Return (X, Y) of the center of cell containing provided text 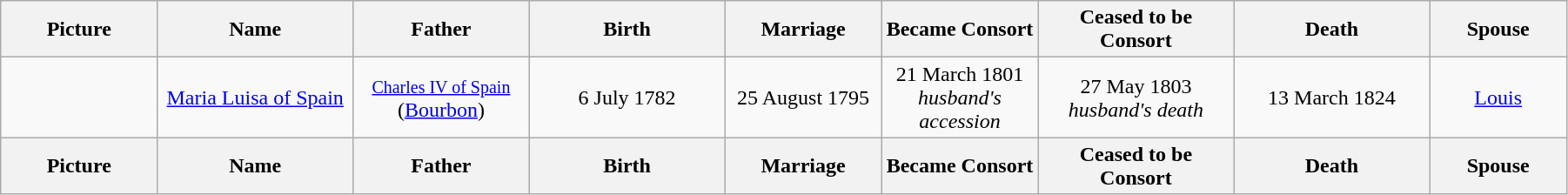
27 May 1803husband's death (1136, 97)
25 August 1795 (803, 97)
6 July 1782 (627, 97)
Louis (1498, 97)
13 March 1824 (1331, 97)
Maria Luisa of Spain (256, 97)
21 March 1801husband's accession (960, 97)
Charles IV of Spain(Bourbon) (441, 97)
